Pinpoint the cell where the given text exists, returning its [x, y] midpoint coordinate. 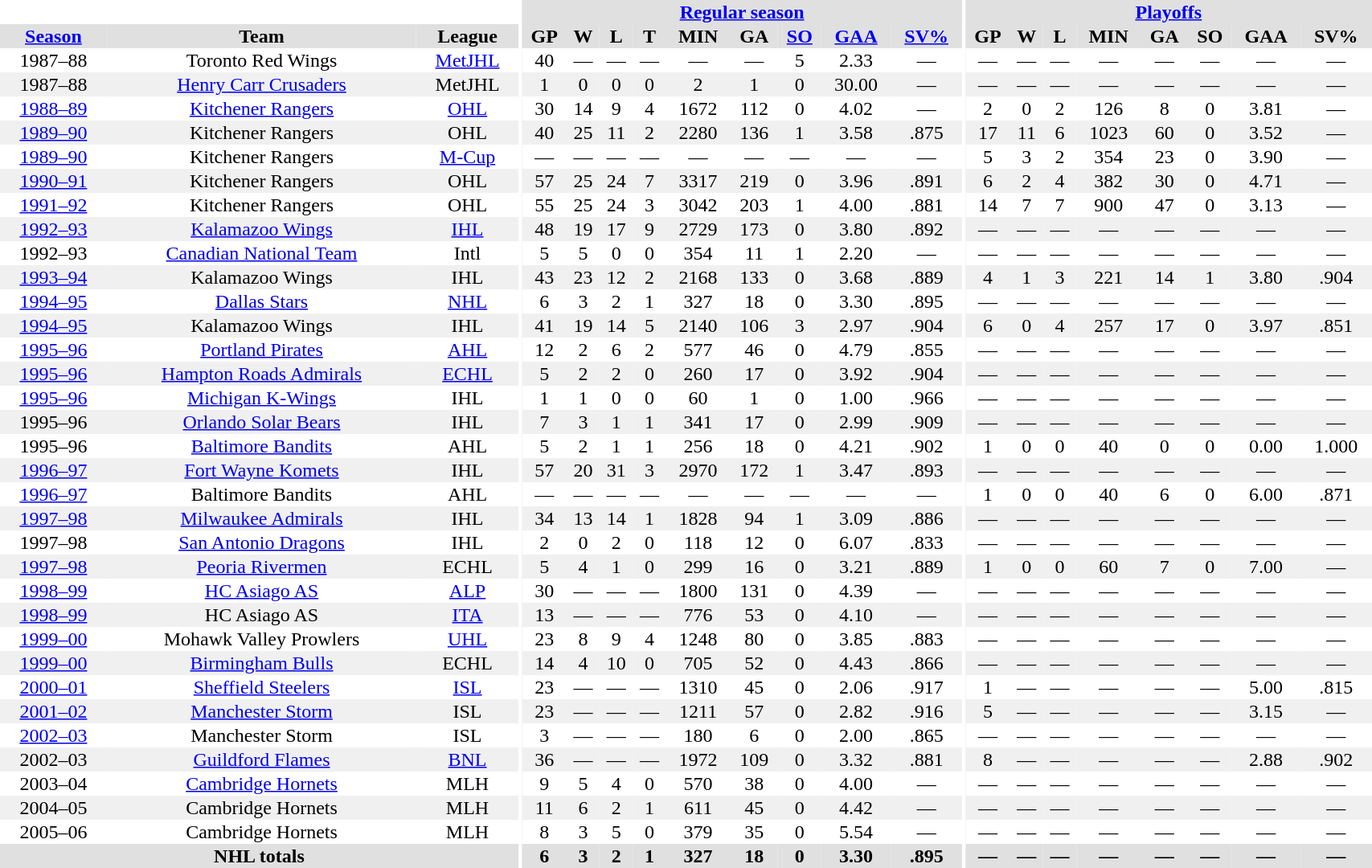
.871 [1336, 494]
UHL [468, 639]
.833 [927, 542]
257 [1108, 325]
133 [755, 277]
3.97 [1266, 325]
570 [698, 784]
5.00 [1266, 687]
Henry Carr Crusaders [262, 84]
2003–04 [53, 784]
2.82 [857, 711]
Orlando Solar Bears [262, 422]
3.58 [857, 133]
3.15 [1266, 711]
109 [755, 759]
.866 [927, 663]
48 [543, 229]
1248 [698, 639]
Intl [468, 253]
3.47 [857, 470]
4.71 [1266, 181]
.893 [927, 470]
Milwaukee Admirals [262, 518]
7.00 [1266, 567]
3.81 [1266, 108]
2.20 [857, 253]
172 [755, 470]
31 [616, 470]
2970 [698, 470]
6.07 [857, 542]
173 [755, 229]
118 [698, 542]
341 [698, 422]
1800 [698, 591]
80 [755, 639]
Birmingham Bulls [262, 663]
3.96 [857, 181]
379 [698, 832]
1828 [698, 518]
30.00 [857, 84]
2.00 [857, 735]
T [649, 36]
611 [698, 808]
.916 [927, 711]
2.06 [857, 687]
.966 [927, 398]
.855 [927, 350]
10 [616, 663]
776 [698, 615]
Fort Wayne Komets [262, 470]
6.00 [1266, 494]
NHL [468, 301]
1993–94 [53, 277]
20 [584, 470]
112 [755, 108]
3.52 [1266, 133]
53 [755, 615]
2168 [698, 277]
Michigan K-Wings [262, 398]
Hampton Roads Admirals [262, 374]
256 [698, 446]
2140 [698, 325]
1.00 [857, 398]
Regular season [741, 12]
3.92 [857, 374]
.886 [927, 518]
260 [698, 374]
Season [53, 36]
.851 [1336, 325]
47 [1165, 205]
38 [755, 784]
34 [543, 518]
Sheffield Steelers [262, 687]
BNL [468, 759]
2.88 [1266, 759]
2.33 [857, 60]
299 [698, 567]
3.21 [857, 567]
46 [755, 350]
.909 [927, 422]
219 [755, 181]
3.13 [1266, 205]
35 [755, 832]
126 [1108, 108]
36 [543, 759]
Team [262, 36]
3.68 [857, 277]
.883 [927, 639]
203 [755, 205]
136 [755, 133]
900 [1108, 205]
4.21 [857, 446]
1.000 [1336, 446]
55 [543, 205]
Peoria Rivermen [262, 567]
1991–92 [53, 205]
382 [1108, 181]
League [468, 36]
2000–01 [53, 687]
4.39 [857, 591]
1023 [1108, 133]
3.90 [1266, 157]
Canadian National Team [262, 253]
94 [755, 518]
41 [543, 325]
3.32 [857, 759]
4.43 [857, 663]
ALP [468, 591]
52 [755, 663]
Toronto Red Wings [262, 60]
2005–06 [53, 832]
1310 [698, 687]
16 [755, 567]
3.09 [857, 518]
2729 [698, 229]
4.10 [857, 615]
1988–89 [53, 108]
1211 [698, 711]
1972 [698, 759]
4.79 [857, 350]
705 [698, 663]
Guildford Flames [262, 759]
43 [543, 277]
2.99 [857, 422]
577 [698, 350]
2280 [698, 133]
.891 [927, 181]
M-Cup [468, 157]
ITA [468, 615]
Dallas Stars [262, 301]
180 [698, 735]
Playoffs [1169, 12]
Mohawk Valley Prowlers [262, 639]
1990–91 [53, 181]
.865 [927, 735]
San Antonio Dragons [262, 542]
.917 [927, 687]
221 [1108, 277]
.815 [1336, 687]
.892 [927, 229]
0.00 [1266, 446]
NHL totals [259, 856]
2.97 [857, 325]
1672 [698, 108]
3.85 [857, 639]
Portland Pirates [262, 350]
2001–02 [53, 711]
106 [755, 325]
3317 [698, 181]
5.54 [857, 832]
3042 [698, 205]
.875 [927, 133]
4.42 [857, 808]
4.02 [857, 108]
2004–05 [53, 808]
131 [755, 591]
